Pinpoint the cell where the given text exists, returning its (x, y) midpoint coordinate. 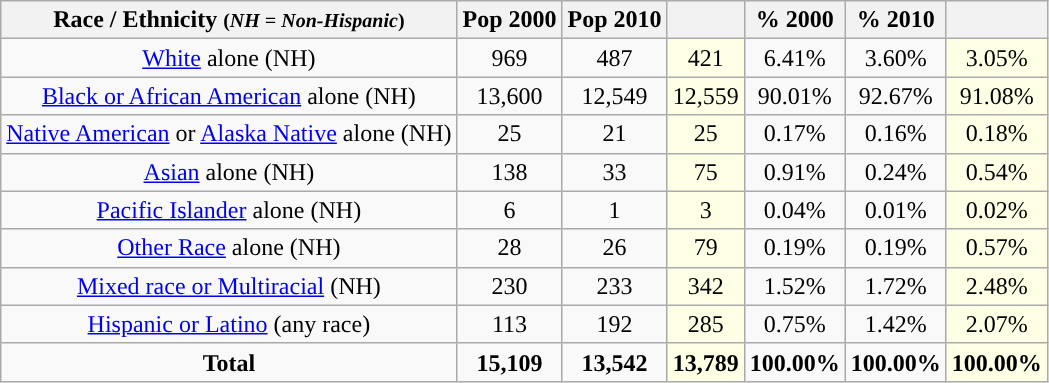
192 (614, 324)
0.18% (996, 134)
White alone (NH) (229, 58)
26 (614, 248)
487 (614, 58)
28 (510, 248)
% 2010 (896, 20)
1.42% (896, 324)
12,559 (706, 96)
233 (614, 286)
Hispanic or Latino (any race) (229, 324)
0.02% (996, 210)
230 (510, 286)
92.67% (896, 96)
2.07% (996, 324)
33 (614, 172)
113 (510, 324)
13,542 (614, 362)
342 (706, 286)
0.24% (896, 172)
3.60% (896, 58)
1.52% (794, 286)
421 (706, 58)
0.54% (996, 172)
3.05% (996, 58)
6.41% (794, 58)
0.17% (794, 134)
1.72% (896, 286)
15,109 (510, 362)
285 (706, 324)
Pop 2010 (614, 20)
% 2000 (794, 20)
0.75% (794, 324)
Native American or Alaska Native alone (NH) (229, 134)
91.08% (996, 96)
0.16% (896, 134)
0.04% (794, 210)
90.01% (794, 96)
12,549 (614, 96)
Race / Ethnicity (NH = Non-Hispanic) (229, 20)
79 (706, 248)
Mixed race or Multiracial (NH) (229, 286)
Black or African American alone (NH) (229, 96)
0.91% (794, 172)
969 (510, 58)
2.48% (996, 286)
21 (614, 134)
0.57% (996, 248)
13,789 (706, 362)
138 (510, 172)
Other Race alone (NH) (229, 248)
1 (614, 210)
Pacific Islander alone (NH) (229, 210)
6 (510, 210)
Pop 2000 (510, 20)
Asian alone (NH) (229, 172)
13,600 (510, 96)
0.01% (896, 210)
3 (706, 210)
Total (229, 362)
75 (706, 172)
